Return (X, Y) of the center of cell containing provided text 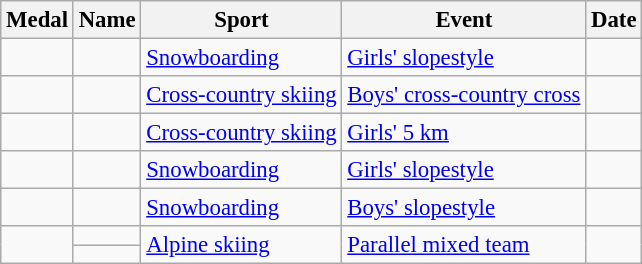
Alpine skiing (242, 245)
Date (614, 20)
Event (464, 20)
Boys' cross-country cross (464, 95)
Parallel mixed team (464, 245)
Boys' slopestyle (464, 208)
Medal (38, 20)
Name (107, 20)
Girls' 5 km (464, 133)
Sport (242, 20)
